Output the (X, Y) coordinate of the center of the cell containing the given text.  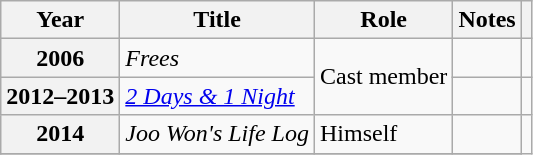
Year (60, 20)
Cast member (383, 77)
Frees (218, 58)
2012–2013 (60, 96)
Title (218, 20)
Notes (487, 20)
2006 (60, 58)
Joo Won's Life Log (218, 134)
Role (383, 20)
2014 (60, 134)
Himself (383, 134)
2 Days & 1 Night (218, 96)
